Search for the cell housing the specified text and yield its (x, y) center coordinate. 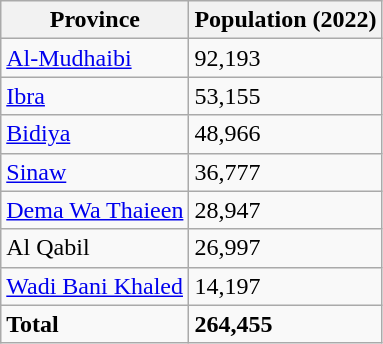
Sinaw (95, 172)
Al-Mudhaibi (95, 58)
Al Qabil (95, 248)
92,193 (286, 58)
53,155 (286, 96)
28,947 (286, 210)
Ibra (95, 96)
Population (2022) (286, 20)
26,997 (286, 248)
Dema Wa Thaieen (95, 210)
Province (95, 20)
Bidiya (95, 134)
36,777 (286, 172)
14,197 (286, 286)
Total (95, 324)
48,966 (286, 134)
Wadi Bani Khaled (95, 286)
264,455 (286, 324)
